Capture the cell that displays the provided text and extract its (X, Y) central coordinate. 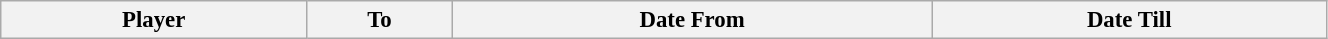
Player (154, 20)
Date Till (1129, 20)
Date From (692, 20)
To (380, 20)
